Return the [x, y] coordinate for the center point of the cell that contains the specified text.  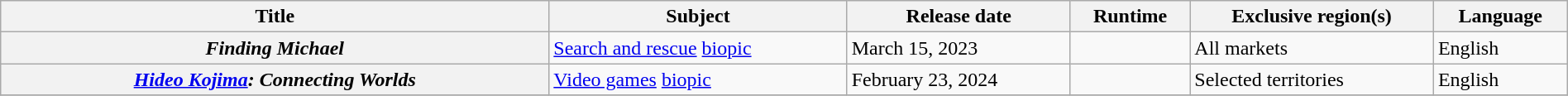
Search and rescue biopic [698, 48]
Subject [698, 17]
February 23, 2024 [958, 79]
Selected territories [1312, 79]
March 15, 2023 [958, 48]
Runtime [1130, 17]
Language [1500, 17]
Release date [958, 17]
Finding Michael [275, 48]
Hideo Kojima: Connecting Worlds [275, 79]
All markets [1312, 48]
Video games biopic [698, 79]
Title [275, 17]
Exclusive region(s) [1312, 17]
